Find where the given text appears and provide that cell's center as (x, y) coordinate. 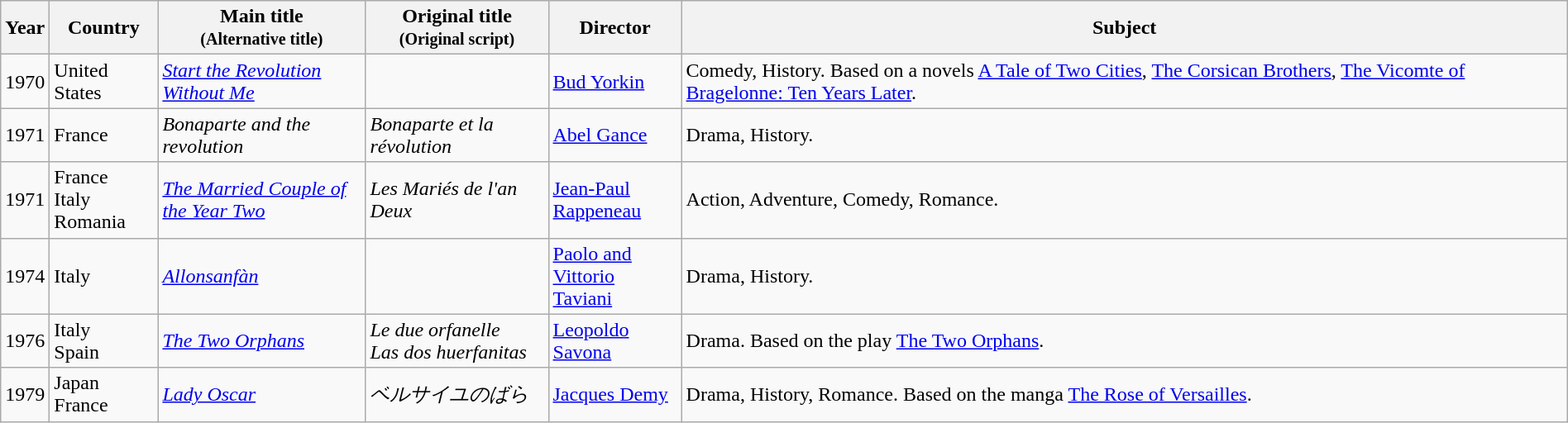
ItalySpain (104, 340)
Director (615, 28)
Italy (104, 276)
Main title(Alternative title) (261, 28)
1976 (25, 340)
Paolo and Vittorio Taviani (615, 276)
Original title(Original script) (457, 28)
Drama. Based on the play The Two Orphans. (1125, 340)
France (104, 135)
Jean-Paul Rappeneau (615, 200)
Les Mariés de l'an Deux (457, 200)
Le due orfanelle Las dos huerfanitas (457, 340)
1974 (25, 276)
Bonaparte and the revolution (261, 135)
The Two Orphans (261, 340)
Japan France (104, 395)
Subject (1125, 28)
1979 (25, 395)
Jacques Demy (615, 395)
1970 (25, 81)
Bud Yorkin (615, 81)
Year (25, 28)
Drama, History, Romance. Based on the manga The Rose of Versailles. (1125, 395)
Lady Oscar (261, 395)
United States (104, 81)
Abel Gance (615, 135)
ベルサイユのばら (457, 395)
FranceItalyRomania (104, 200)
Comedy, History. Based on a novels A Tale of Two Cities, The Corsican Brothers, The Vicomte of Bragelonne: Ten Years Later. (1125, 81)
Start the Revolution Without Me (261, 81)
Country (104, 28)
Action, Adventure, Comedy, Romance. (1125, 200)
Leopoldo Savona (615, 340)
Bonaparte et la révolution (457, 135)
Allonsanfàn (261, 276)
The Married Couple of the Year Two (261, 200)
